Scan for the cell matching the given text and deliver its (X, Y) coordinate at center. 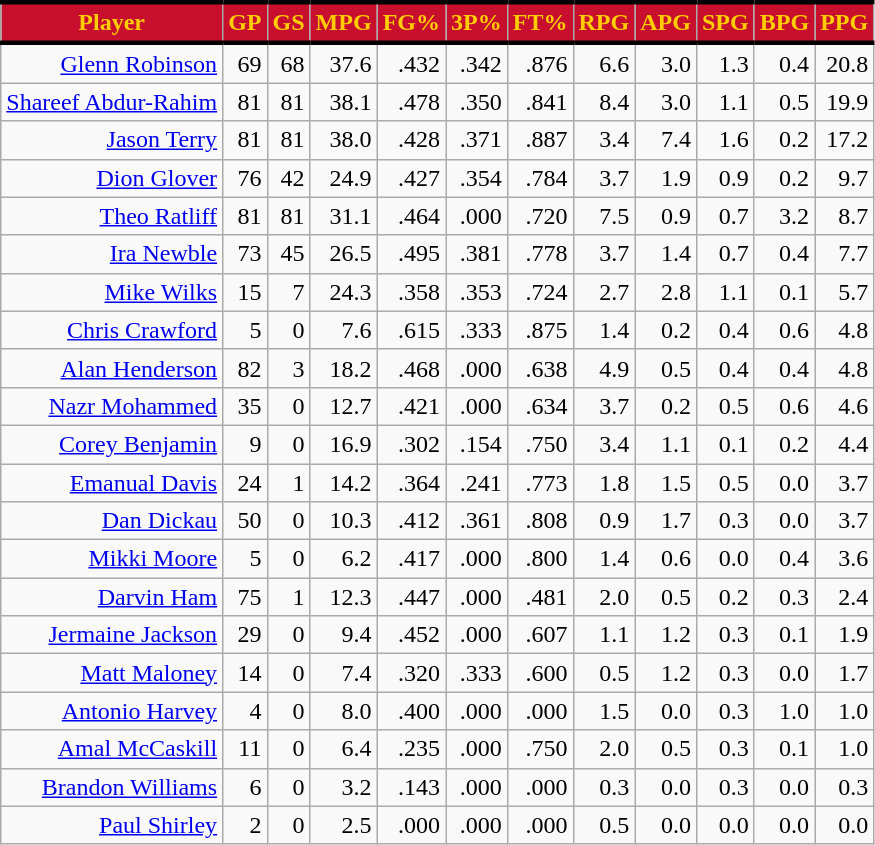
.773 (540, 483)
6 (245, 787)
.421 (411, 406)
.495 (411, 254)
2.7 (604, 292)
.342 (477, 63)
26.5 (344, 254)
.724 (540, 292)
.320 (411, 673)
MPG (344, 22)
68 (288, 63)
12.7 (344, 406)
.154 (477, 444)
8.0 (344, 711)
Mike Wilks (112, 292)
Antonio Harvey (112, 711)
7.6 (344, 330)
.634 (540, 406)
2.8 (666, 292)
19.9 (844, 102)
.400 (411, 711)
4.4 (844, 444)
.428 (411, 140)
73 (245, 254)
14.2 (344, 483)
8.4 (604, 102)
PPG (844, 22)
Brandon Williams (112, 787)
8.7 (844, 216)
.720 (540, 216)
12.3 (344, 597)
Shareef Abdur-Rahim (112, 102)
1.8 (604, 483)
.417 (411, 559)
18.2 (344, 368)
.358 (411, 292)
16.9 (344, 444)
.302 (411, 444)
82 (245, 368)
Chris Crawford (112, 330)
Theo Ratliff (112, 216)
.381 (477, 254)
69 (245, 63)
20.8 (844, 63)
37.6 (344, 63)
24.9 (344, 178)
9.4 (344, 635)
Amal McCaskill (112, 749)
.432 (411, 63)
29 (245, 635)
3.6 (844, 559)
35 (245, 406)
.876 (540, 63)
.468 (411, 368)
.361 (477, 521)
.452 (411, 635)
4 (245, 711)
.427 (411, 178)
7 (288, 292)
GP (245, 22)
.841 (540, 102)
Mikki Moore (112, 559)
Player (112, 22)
6.6 (604, 63)
.350 (477, 102)
17.2 (844, 140)
APG (666, 22)
.784 (540, 178)
Jason Terry (112, 140)
6.4 (344, 749)
Darvin Ham (112, 597)
.447 (411, 597)
Nazr Mohammed (112, 406)
1.3 (725, 63)
GS (288, 22)
Glenn Robinson (112, 63)
.143 (411, 787)
Ira Newble (112, 254)
Corey Benjamin (112, 444)
42 (288, 178)
FG% (411, 22)
.464 (411, 216)
6.2 (344, 559)
.412 (411, 521)
.808 (540, 521)
Jermaine Jackson (112, 635)
45 (288, 254)
Matt Maloney (112, 673)
11 (245, 749)
BPG (784, 22)
5.7 (844, 292)
FT% (540, 22)
.600 (540, 673)
1.6 (725, 140)
2.4 (844, 597)
4.9 (604, 368)
.607 (540, 635)
75 (245, 597)
SPG (725, 22)
Emanual Davis (112, 483)
15 (245, 292)
.241 (477, 483)
.235 (411, 749)
RPG (604, 22)
38.1 (344, 102)
Dan Dickau (112, 521)
9 (245, 444)
.481 (540, 597)
.875 (540, 330)
24.3 (344, 292)
.371 (477, 140)
10.3 (344, 521)
.638 (540, 368)
2 (245, 825)
14 (245, 673)
Dion Glover (112, 178)
3P% (477, 22)
.364 (411, 483)
4.6 (844, 406)
Alan Henderson (112, 368)
24 (245, 483)
.800 (540, 559)
Paul Shirley (112, 825)
.887 (540, 140)
.615 (411, 330)
50 (245, 521)
9.7 (844, 178)
7.5 (604, 216)
31.1 (344, 216)
2.5 (344, 825)
.353 (477, 292)
.778 (540, 254)
38.0 (344, 140)
.354 (477, 178)
76 (245, 178)
.478 (411, 102)
7.7 (844, 254)
3 (288, 368)
